Return (x, y) of the center of cell containing provided text 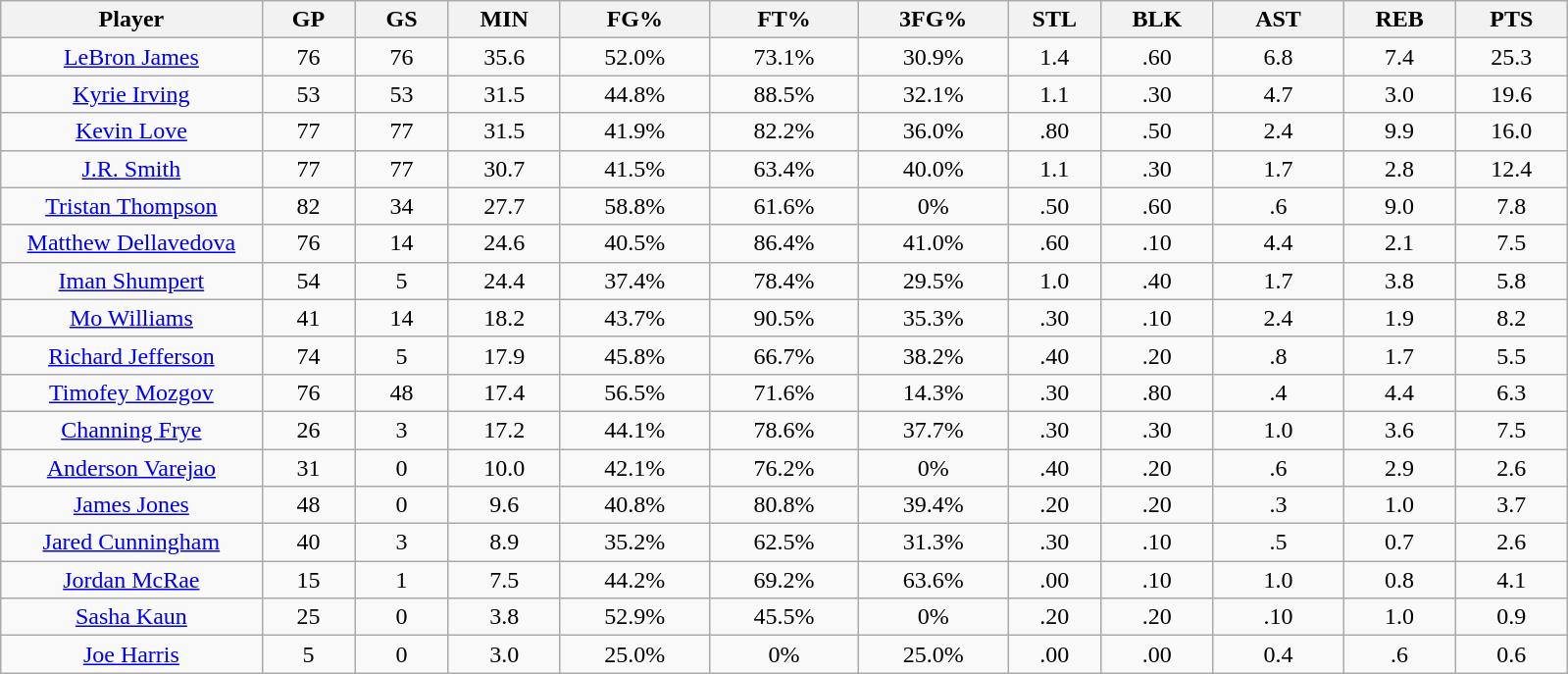
8.2 (1511, 318)
Timofey Mozgov (131, 392)
J.R. Smith (131, 169)
19.6 (1511, 94)
40.8% (634, 505)
58.8% (634, 206)
Channing Frye (131, 430)
0.4 (1279, 654)
56.5% (634, 392)
FG% (634, 20)
26 (308, 430)
80.8% (784, 505)
37.4% (634, 281)
38.2% (934, 355)
35.2% (634, 543)
35.6 (504, 57)
15 (308, 580)
41 (308, 318)
41.0% (934, 243)
42.1% (634, 468)
8.9 (504, 543)
40 (308, 543)
40.5% (634, 243)
76.2% (784, 468)
44.2% (634, 580)
78.4% (784, 281)
30.9% (934, 57)
74 (308, 355)
17.9 (504, 355)
5.5 (1511, 355)
0.6 (1511, 654)
63.6% (934, 580)
REB (1399, 20)
10.0 (504, 468)
Iman Shumpert (131, 281)
Matthew Dellavedova (131, 243)
.4 (1279, 392)
45.5% (784, 617)
Player (131, 20)
4.1 (1511, 580)
24.6 (504, 243)
82.2% (784, 131)
36.0% (934, 131)
2.8 (1399, 169)
2.9 (1399, 468)
63.4% (784, 169)
Anderson Varejao (131, 468)
Mo Williams (131, 318)
62.5% (784, 543)
AST (1279, 20)
9.0 (1399, 206)
43.7% (634, 318)
0.8 (1399, 580)
32.1% (934, 94)
4.7 (1279, 94)
0.7 (1399, 543)
FT% (784, 20)
45.8% (634, 355)
40.0% (934, 169)
27.7 (504, 206)
.5 (1279, 543)
44.8% (634, 94)
25 (308, 617)
66.7% (784, 355)
7.8 (1511, 206)
30.7 (504, 169)
52.0% (634, 57)
9.6 (504, 505)
6.3 (1511, 392)
12.4 (1511, 169)
29.5% (934, 281)
5.8 (1511, 281)
Jordan McRae (131, 580)
7.4 (1399, 57)
31.3% (934, 543)
69.2% (784, 580)
3FG% (934, 20)
1.4 (1055, 57)
18.2 (504, 318)
34 (402, 206)
Sasha Kaun (131, 617)
44.1% (634, 430)
16.0 (1511, 131)
39.4% (934, 505)
Richard Jefferson (131, 355)
71.6% (784, 392)
82 (308, 206)
STL (1055, 20)
2.1 (1399, 243)
Kyrie Irving (131, 94)
0.9 (1511, 617)
1.9 (1399, 318)
.3 (1279, 505)
Joe Harris (131, 654)
MIN (504, 20)
3.6 (1399, 430)
35.3% (934, 318)
PTS (1511, 20)
41.5% (634, 169)
.8 (1279, 355)
73.1% (784, 57)
14.3% (934, 392)
52.9% (634, 617)
BLK (1157, 20)
54 (308, 281)
17.4 (504, 392)
25.3 (1511, 57)
9.9 (1399, 131)
78.6% (784, 430)
Jared Cunningham (131, 543)
17.2 (504, 430)
24.4 (504, 281)
Tristan Thompson (131, 206)
61.6% (784, 206)
6.8 (1279, 57)
31 (308, 468)
41.9% (634, 131)
90.5% (784, 318)
88.5% (784, 94)
GS (402, 20)
Kevin Love (131, 131)
LeBron James (131, 57)
37.7% (934, 430)
1 (402, 580)
3.7 (1511, 505)
James Jones (131, 505)
86.4% (784, 243)
GP (308, 20)
